Identify which cell holds the provided text, then report its (X, Y) central coordinate. 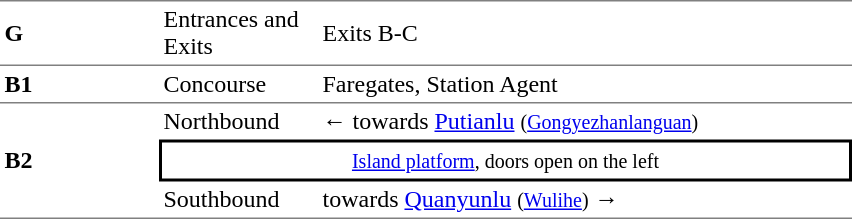
Northbound (238, 122)
Faregates, Station Agent (585, 85)
Exits B-C (585, 33)
← towards Putianlu (Gongyezhanlanguan) (585, 122)
B1 (80, 85)
G (80, 33)
Entrances and Exits (238, 33)
Island platform, doors open on the left (506, 161)
Concourse (238, 85)
